Pinpoint the cell where the given text exists, returning its [x, y] midpoint coordinate. 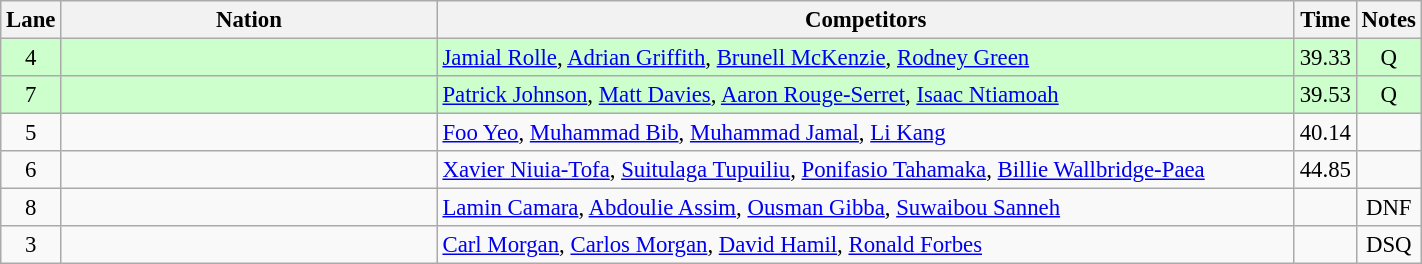
Time [1325, 20]
6 [31, 170]
Lane [31, 20]
Competitors [866, 20]
7 [31, 95]
8 [31, 208]
Carl Morgan, Carlos Morgan, David Hamil, Ronald Forbes [866, 245]
Nation [249, 20]
DSQ [1388, 245]
Foo Yeo, Muhammad Bib, Muhammad Jamal, Li Kang [866, 133]
39.53 [1325, 95]
5 [31, 133]
Lamin Camara, Abdoulie Assim, Ousman Gibba, Suwaibou Sanneh [866, 208]
4 [31, 58]
Notes [1388, 20]
40.14 [1325, 133]
44.85 [1325, 170]
Patrick Johnson, Matt Davies, Aaron Rouge-Serret, Isaac Ntiamoah [866, 95]
Xavier Niuia-Tofa, Suitulaga Tupuiliu, Ponifasio Tahamaka, Billie Wallbridge-Paea [866, 170]
Jamial Rolle, Adrian Griffith, Brunell McKenzie, Rodney Green [866, 58]
39.33 [1325, 58]
3 [31, 245]
DNF [1388, 208]
